Scan for the cell matching the given text and deliver its (x, y) coordinate at center. 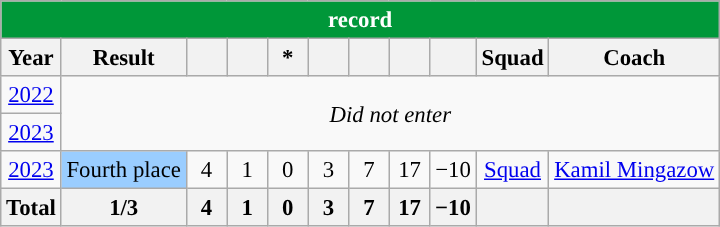
Fourth place (124, 170)
Did not enter (390, 114)
2022 (31, 95)
1/3 (124, 208)
Coach (634, 58)
record (360, 20)
Kamil Mingazow (634, 170)
* (288, 58)
Year (31, 58)
Result (124, 58)
Total (31, 208)
